Identify which cell holds the provided text, then report its [x, y] central coordinate. 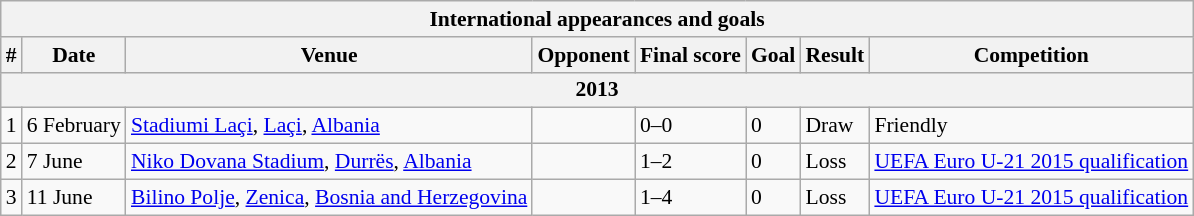
Venue [329, 55]
Draw [834, 126]
0–0 [690, 126]
11 June [74, 197]
Goal [774, 55]
6 February [74, 126]
Final score [690, 55]
2013 [597, 90]
Bilino Polje, Zenica, Bosnia and Herzegovina [329, 197]
1–2 [690, 162]
1 [12, 126]
2 [12, 162]
Friendly [1031, 126]
Result [834, 55]
1–4 [690, 197]
Date [74, 55]
Opponent [584, 55]
Niko Dovana Stadium, Durrës, Albania [329, 162]
3 [12, 197]
International appearances and goals [597, 19]
Stadiumi Laçi, Laçi, Albania [329, 126]
7 June [74, 162]
# [12, 55]
Competition [1031, 55]
